Determine the [x, y] coordinate at the center of the cell enclosing the given text.  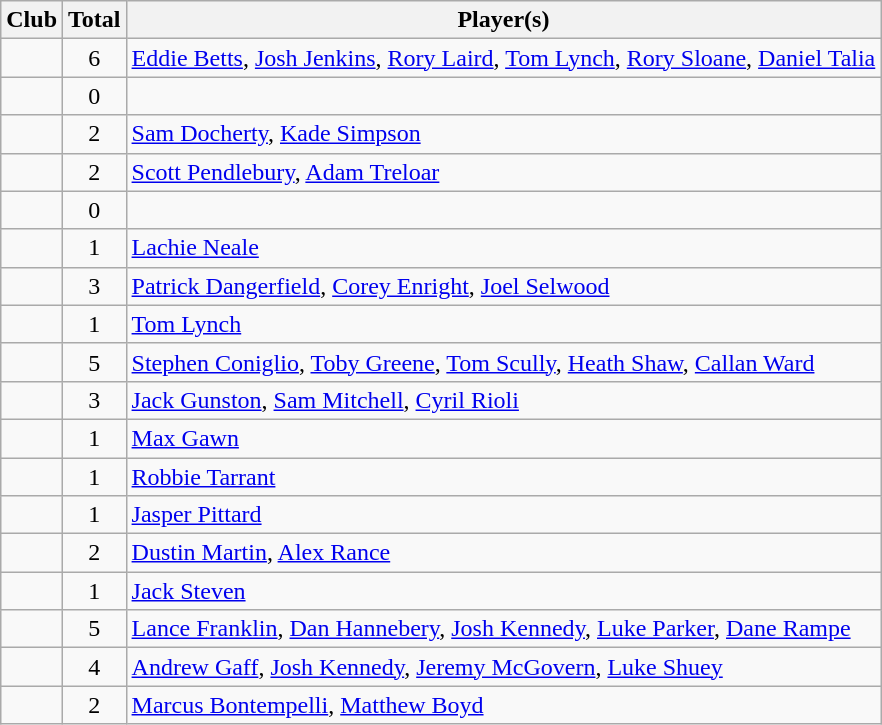
Lance Franklin, Dan Hannebery, Josh Kennedy, Luke Parker, Dane Rampe [504, 629]
Robbie Tarrant [504, 477]
6 [95, 58]
Max Gawn [504, 438]
Patrick Dangerfield, Corey Enright, Joel Selwood [504, 286]
Lachie Neale [504, 248]
Club [32, 20]
Dustin Martin, Alex Rance [504, 553]
Tom Lynch [504, 324]
Andrew Gaff, Josh Kennedy, Jeremy McGovern, Luke Shuey [504, 667]
Marcus Bontempelli, Matthew Boyd [504, 705]
4 [95, 667]
Scott Pendlebury, Adam Treloar [504, 172]
Jasper Pittard [504, 515]
Player(s) [504, 20]
Sam Docherty, Kade Simpson [504, 134]
Total [95, 20]
Jack Steven [504, 591]
Eddie Betts, Josh Jenkins, Rory Laird, Tom Lynch, Rory Sloane, Daniel Talia [504, 58]
Stephen Coniglio, Toby Greene, Tom Scully, Heath Shaw, Callan Ward [504, 362]
Jack Gunston, Sam Mitchell, Cyril Rioli [504, 400]
